Return the (X, Y) coordinate for the center point of the cell that contains the specified text.  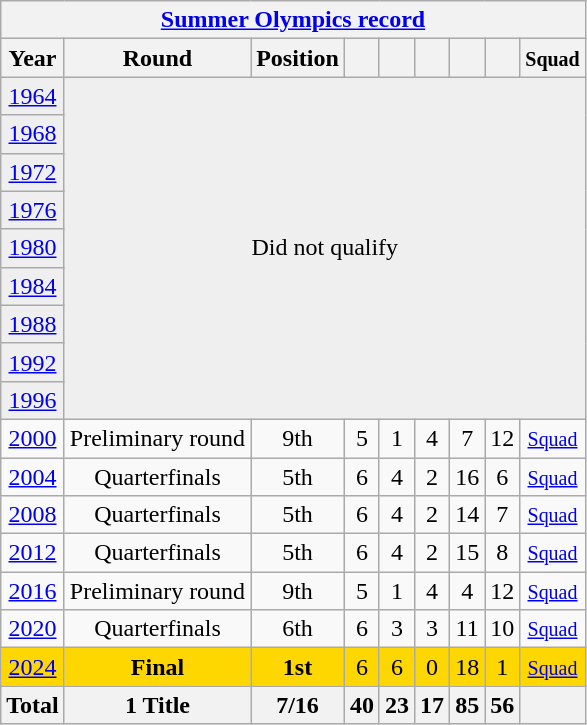
17 (432, 705)
1 Title (157, 705)
1984 (33, 286)
56 (502, 705)
1992 (33, 362)
0 (432, 667)
Round (157, 58)
2004 (33, 477)
1980 (33, 248)
8 (502, 553)
10 (502, 629)
Total (33, 705)
1968 (33, 134)
15 (468, 553)
11 (468, 629)
85 (468, 705)
1964 (33, 96)
Did not qualify (324, 248)
2012 (33, 553)
2020 (33, 629)
Final (157, 667)
1976 (33, 210)
Position (298, 58)
1st (298, 667)
2016 (33, 591)
6th (298, 629)
16 (468, 477)
14 (468, 515)
2024 (33, 667)
Year (33, 58)
2008 (33, 515)
1988 (33, 324)
7/16 (298, 705)
Summer Olympics record (294, 20)
23 (396, 705)
18 (468, 667)
2000 (33, 438)
1996 (33, 400)
1972 (33, 172)
40 (362, 705)
